Extract the (x, y) coordinate from the center of the cell holding the provided text.  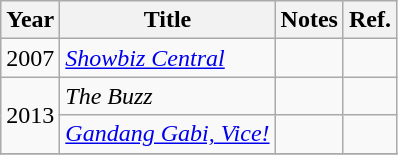
Ref. (370, 20)
Notes (309, 20)
The Buzz (168, 96)
Showbiz Central (168, 58)
2013 (30, 115)
Gandang Gabi, Vice! (168, 134)
Year (30, 20)
2007 (30, 58)
Title (168, 20)
